Identify which cell holds the provided text, then report its [x, y] central coordinate. 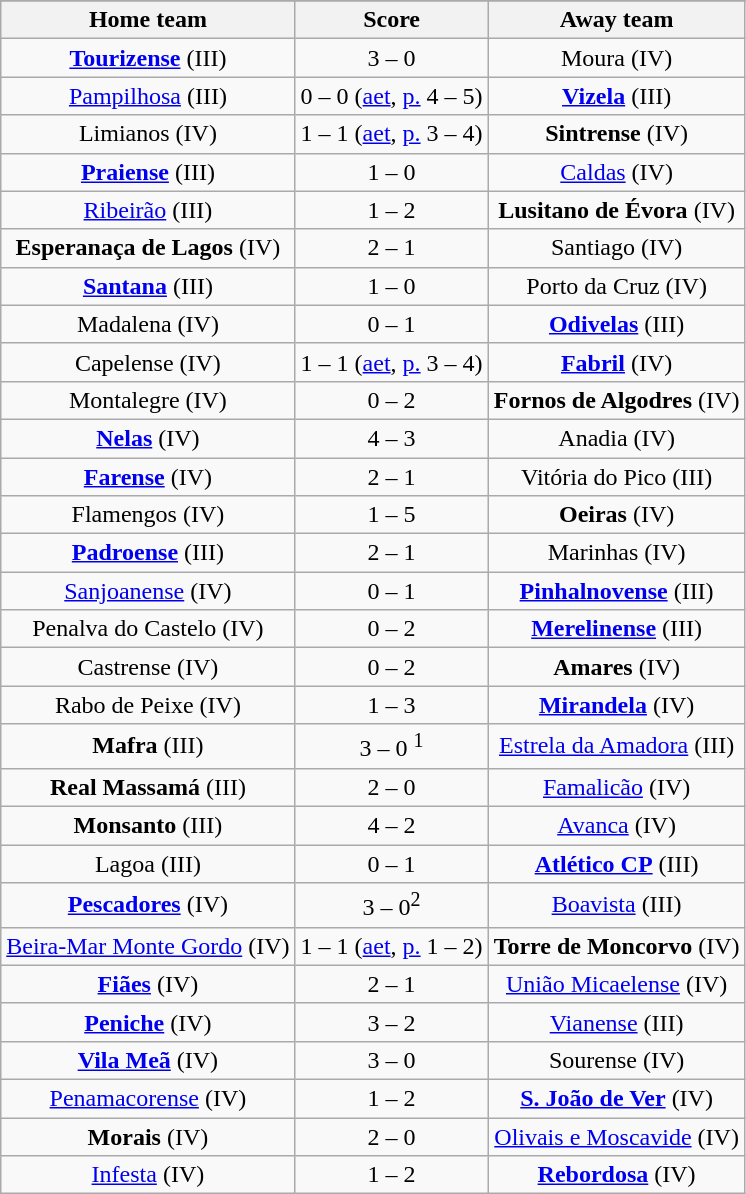
Infesta (IV) [148, 1175]
Home team [148, 20]
Padroense (III) [148, 553]
Peniche (IV) [148, 1022]
Pinhalnovense (III) [616, 591]
3 – 2 [392, 1022]
Capelense (IV) [148, 362]
Score [392, 20]
1 – 5 [392, 515]
Ribeirão (III) [148, 210]
Sourense (IV) [616, 1060]
Torre de Moncorvo (IV) [616, 946]
1 – 1 (aet, p. 1 – 2) [392, 946]
Santana (III) [148, 286]
Vianense (III) [616, 1022]
3 – 02 [392, 906]
Beira-Mar Monte Gordo (IV) [148, 946]
Rebordosa (IV) [616, 1175]
Farense (IV) [148, 477]
Vila Meã (IV) [148, 1060]
Santiago (IV) [616, 248]
Montalegre (IV) [148, 400]
Vizela (III) [616, 96]
Pescadores (IV) [148, 906]
Moura (IV) [616, 58]
Mafra (III) [148, 746]
Rabo de Peixe (IV) [148, 705]
Estrela da Amadora (III) [616, 746]
Caldas (IV) [616, 172]
Merelinense (III) [616, 629]
União Micaelense (IV) [616, 984]
Madalena (IV) [148, 324]
Pampilhosa (III) [148, 96]
Fabril (IV) [616, 362]
Tourizense (III) [148, 58]
Sintrense (IV) [616, 134]
Vitória do Pico (III) [616, 477]
Nelas (IV) [148, 438]
Famalicão (IV) [616, 787]
Lagoa (III) [148, 864]
Olivais e Moscavide (IV) [616, 1137]
Limianos (IV) [148, 134]
Fornos de Algodres (IV) [616, 400]
S. João de Ver (IV) [616, 1098]
Sanjoanense (IV) [148, 591]
Atlético CP (III) [616, 864]
Boavista (III) [616, 906]
Monsanto (III) [148, 826]
Avanca (IV) [616, 826]
Penalva do Castelo (IV) [148, 629]
Morais (IV) [148, 1137]
4 – 2 [392, 826]
3 – 0 1 [392, 746]
Fiães (IV) [148, 984]
Odivelas (III) [616, 324]
Lusitano de Évora (IV) [616, 210]
Anadia (IV) [616, 438]
Marinhas (IV) [616, 553]
Real Massamá (III) [148, 787]
Flamengos (IV) [148, 515]
Praiense (III) [148, 172]
Away team [616, 20]
Porto da Cruz (IV) [616, 286]
Penamacorense (IV) [148, 1098]
Mirandela (IV) [616, 705]
0 – 0 (aet, p. 4 – 5) [392, 96]
4 – 3 [392, 438]
Amares (IV) [616, 667]
Oeiras (IV) [616, 515]
Esperanaça de Lagos (IV) [148, 248]
1 – 3 [392, 705]
Castrense (IV) [148, 667]
